Locate the cell with the specified text and output its (x, y) center coordinate. 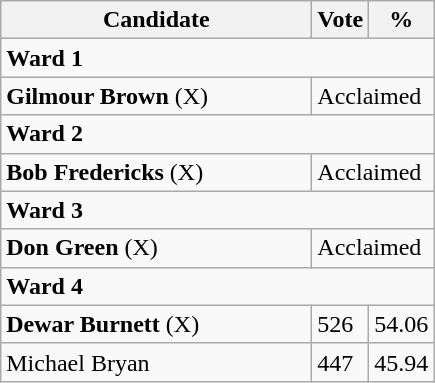
Ward 1 (218, 58)
Ward 4 (218, 286)
Candidate (156, 20)
Gilmour Brown (X) (156, 96)
Ward 2 (218, 134)
Don Green (X) (156, 248)
447 (340, 362)
Michael Bryan (156, 362)
Ward 3 (218, 210)
Vote (340, 20)
Bob Fredericks (X) (156, 172)
45.94 (402, 362)
526 (340, 324)
% (402, 20)
Dewar Burnett (X) (156, 324)
54.06 (402, 324)
